Search for the cell housing the specified text and yield its [X, Y] center coordinate. 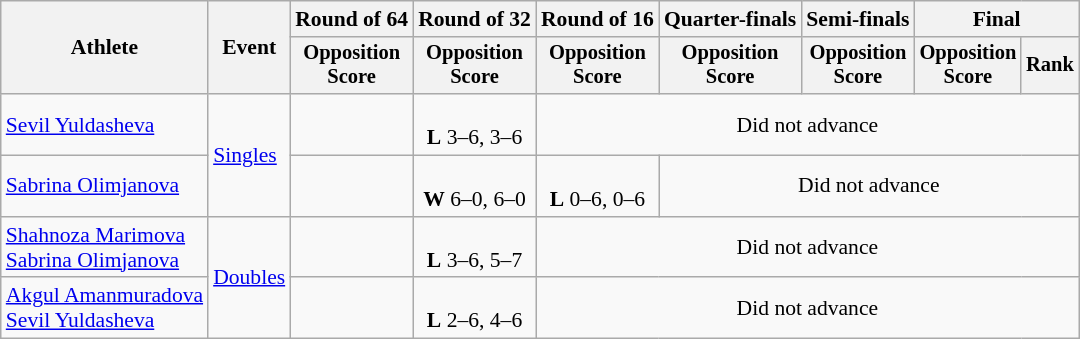
L 3–6, 5–7 [474, 248]
Rank [1050, 66]
Round of 16 [598, 19]
L 2–6, 4–6 [474, 308]
Quarter-finals [730, 19]
Sabrina Olimjanova [104, 186]
L 0–6, 0–6 [598, 186]
Sevil Yuldasheva [104, 124]
Singles [249, 155]
Shahnoza MarimovaSabrina Olimjanova [104, 248]
Doubles [249, 278]
Athlete [104, 48]
Semi-finals [858, 19]
Event [249, 48]
Round of 32 [474, 19]
Akgul AmanmuradovaSevil Yuldasheva [104, 308]
Round of 64 [352, 19]
Final [997, 19]
W 6–0, 6–0 [474, 186]
L 3–6, 3–6 [474, 124]
